Return the [X, Y] coordinate for the center point of the cell that contains the specified text.  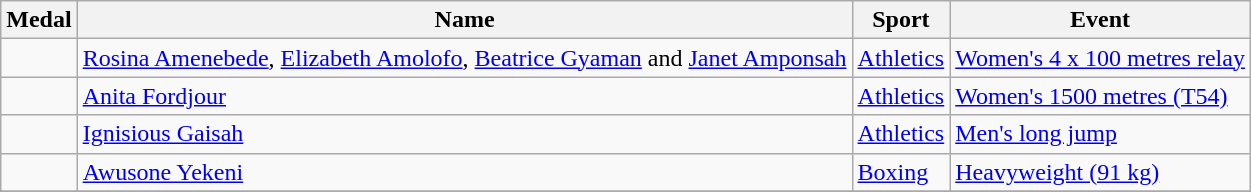
Sport [901, 20]
Women's 4 x 100 metres relay [1100, 58]
Awusone Yekeni [464, 172]
Event [1100, 20]
Name [464, 20]
Heavyweight (91 kg) [1100, 172]
Ignisious Gaisah [464, 134]
Boxing [901, 172]
Medal [39, 20]
Rosina Amenebede, Elizabeth Amolofo, Beatrice Gyaman and Janet Amponsah [464, 58]
Women's 1500 metres (T54) [1100, 96]
Men's long jump [1100, 134]
Anita Fordjour [464, 96]
